Return the (x, y) coordinate for the center point of the cell that contains the specified text.  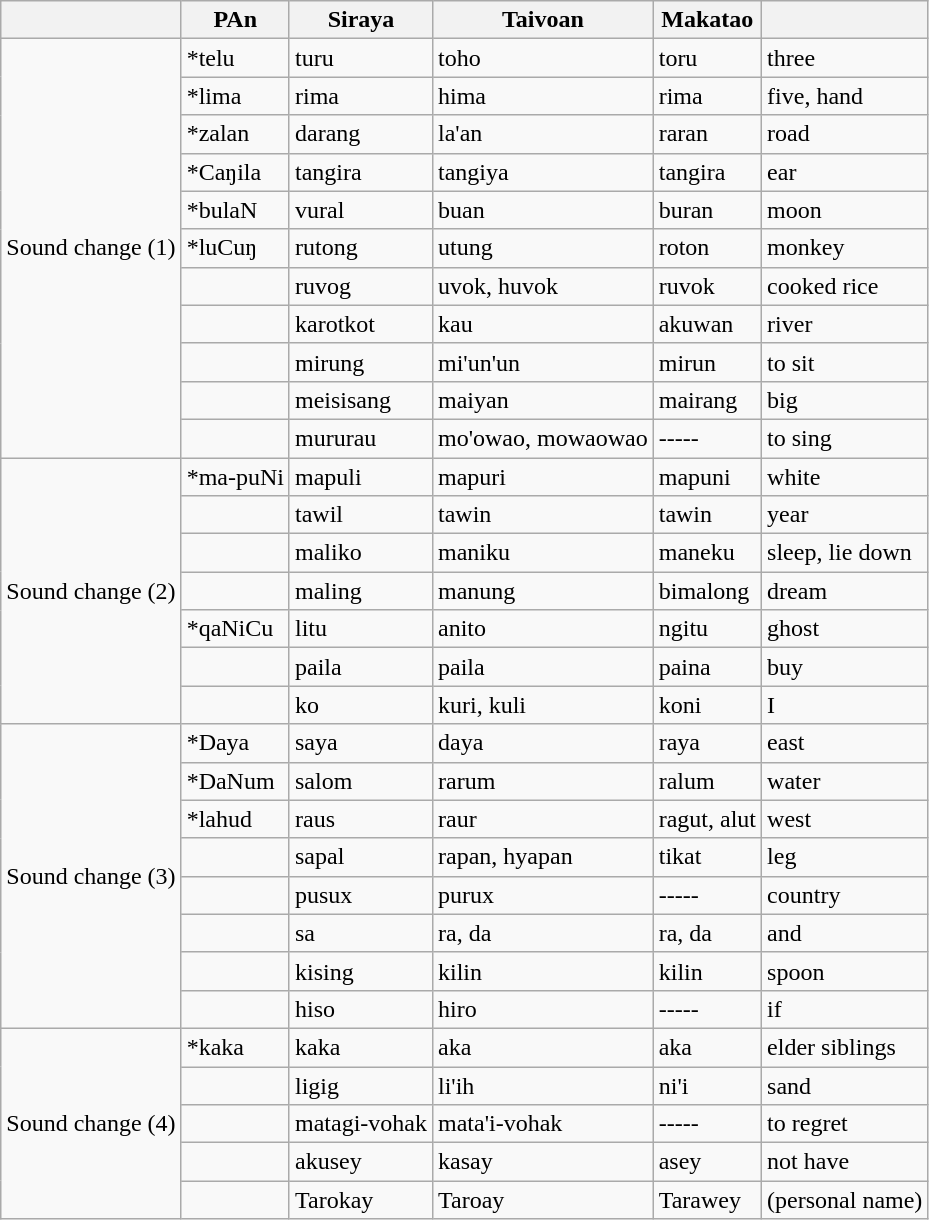
Taivoan (542, 20)
maling (360, 591)
ko (360, 705)
hiso (360, 1009)
tangiya (542, 172)
sa (360, 933)
Tarawey (707, 1200)
monkey (845, 248)
mirun (707, 362)
mapuli (360, 477)
ralum (707, 781)
leg (845, 857)
matagi-vohak (360, 1124)
meisisang (360, 400)
maliko (360, 553)
darang (360, 134)
spoon (845, 971)
and (845, 933)
kuri, kuli (542, 705)
buran (707, 210)
*DaNum (235, 781)
ruvok (707, 286)
to sing (845, 438)
*bulaN (235, 210)
ragut, alut (707, 819)
sleep, lie down (845, 553)
sand (845, 1085)
mapuri (542, 477)
*kaka (235, 1047)
rarum (542, 781)
kau (542, 324)
road (845, 134)
big (845, 400)
paina (707, 667)
maneku (707, 553)
Makatao (707, 20)
maiyan (542, 400)
*Daya (235, 743)
hiro (542, 1009)
Sound change (1) (91, 248)
*zalan (235, 134)
mapuni (707, 477)
mata'i-vohak (542, 1124)
dream (845, 591)
*lima (235, 96)
litu (360, 629)
Siraya (360, 20)
ngitu (707, 629)
mo'owao, mowaowao (542, 438)
ear (845, 172)
Sound change (3) (91, 876)
mairang (707, 400)
raus (360, 819)
bimalong (707, 591)
maniku (542, 553)
buy (845, 667)
mirung (360, 362)
akuwan (707, 324)
water (845, 781)
river (845, 324)
*qaNiCu (235, 629)
buan (542, 210)
white (845, 477)
raran (707, 134)
moon (845, 210)
*telu (235, 58)
ligig (360, 1085)
kising (360, 971)
elder siblings (845, 1047)
uvok, huvok (542, 286)
five, hand (845, 96)
karotkot (360, 324)
Taroay (542, 1200)
la'an (542, 134)
raya (707, 743)
*luCuŋ (235, 248)
(personal name) (845, 1200)
purux (542, 895)
saya (360, 743)
*Caŋila (235, 172)
east (845, 743)
roton (707, 248)
toru (707, 58)
utung (542, 248)
sapal (360, 857)
Sound change (2) (91, 591)
vural (360, 210)
I (845, 705)
daya (542, 743)
ruvog (360, 286)
li'ih (542, 1085)
ghost (845, 629)
anito (542, 629)
rutong (360, 248)
to sit (845, 362)
manung (542, 591)
Tarokay (360, 1200)
akusey (360, 1162)
Sound change (4) (91, 1123)
to regret (845, 1124)
*lahud (235, 819)
tawil (360, 515)
raur (542, 819)
koni (707, 705)
pusux (360, 895)
turu (360, 58)
if (845, 1009)
mi'un'un (542, 362)
mururau (360, 438)
kasay (542, 1162)
toho (542, 58)
country (845, 895)
kaka (360, 1047)
three (845, 58)
ni'i (707, 1085)
rapan, hyapan (542, 857)
PAn (235, 20)
hima (542, 96)
not have (845, 1162)
salom (360, 781)
year (845, 515)
*ma-puNi (235, 477)
tikat (707, 857)
west (845, 819)
cooked rice (845, 286)
asey (707, 1162)
